Output the (x, y) coordinate of the center of the cell containing the given text.  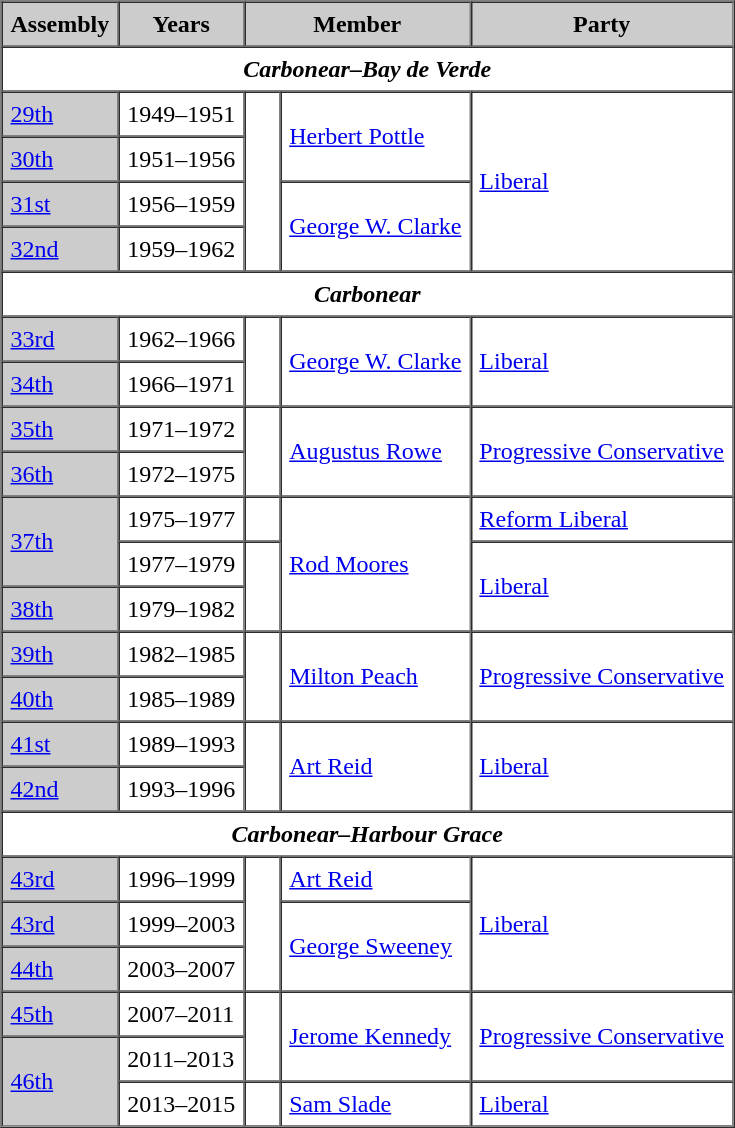
2011–2013 (181, 1058)
1982–1985 (181, 654)
1962–1966 (181, 338)
Augustus Rowe (375, 451)
44th (60, 968)
46th (60, 1081)
40th (60, 698)
Member (357, 24)
32nd (60, 248)
1985–1989 (181, 698)
1972–1975 (181, 474)
Milton Peach (375, 677)
1989–1993 (181, 744)
35th (60, 428)
Years (181, 24)
Rod Moores (375, 564)
1949–1951 (181, 114)
Jerome Kennedy (375, 1037)
Herbert Pottle (375, 137)
1977–1979 (181, 564)
36th (60, 474)
1979–1982 (181, 608)
1959–1962 (181, 248)
29th (60, 114)
41st (60, 744)
39th (60, 654)
30th (60, 158)
Carbonear–Harbour Grace (368, 834)
2003–2007 (181, 968)
Sam Slade (375, 1104)
1956–1959 (181, 204)
1966–1971 (181, 384)
1975–1977 (181, 518)
Carbonear–Bay de Verde (368, 68)
Carbonear (368, 294)
Reform Liberal (602, 518)
31st (60, 204)
1951–1956 (181, 158)
45th (60, 1014)
2007–2011 (181, 1014)
33rd (60, 338)
Assembly (60, 24)
1999–2003 (181, 924)
1971–1972 (181, 428)
38th (60, 608)
George Sweeney (375, 947)
34th (60, 384)
2013–2015 (181, 1104)
Party (602, 24)
42nd (60, 788)
37th (60, 541)
1996–1999 (181, 878)
1993–1996 (181, 788)
